Pinpoint the cell where the given text exists, returning its (x, y) midpoint coordinate. 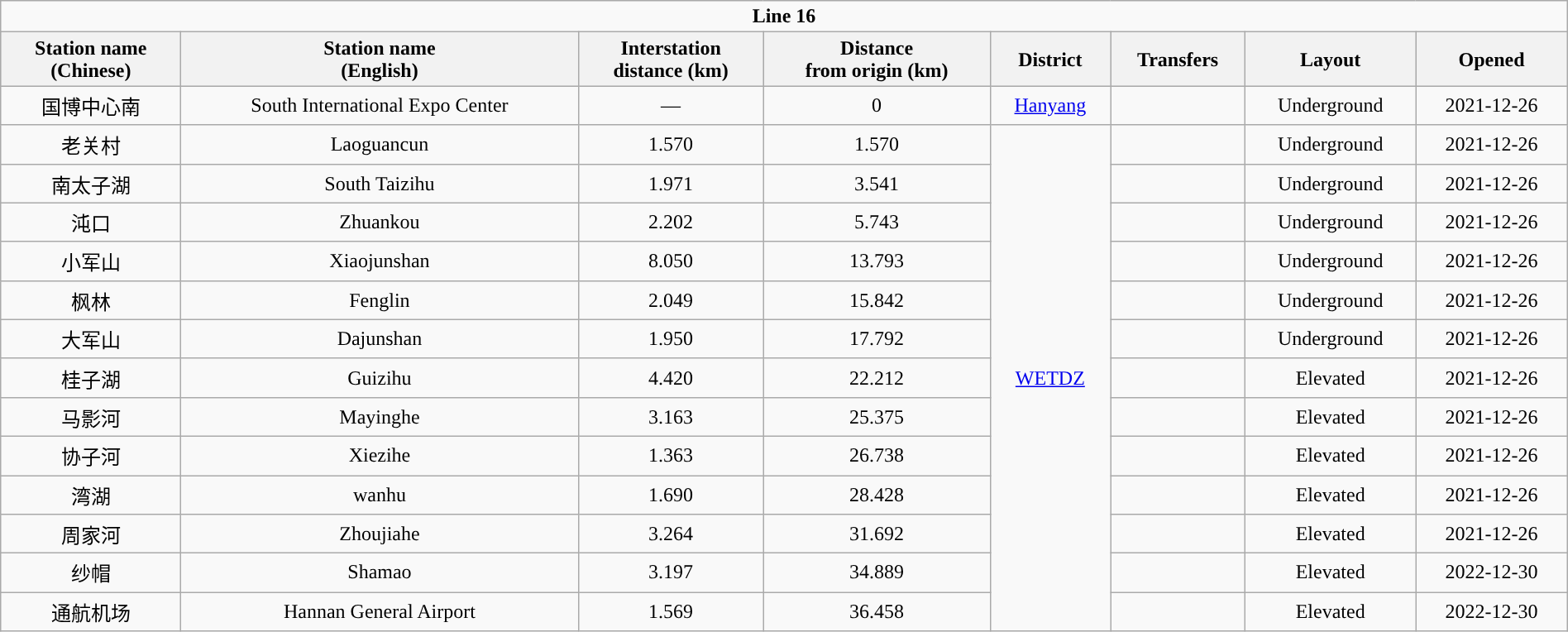
2.202 (671, 222)
3.163 (671, 417)
南太子湖 (91, 184)
36.458 (877, 612)
wanhu (380, 495)
34.889 (877, 572)
South International Expo Center (380, 106)
3.264 (671, 534)
通航机场 (91, 612)
Hannan General Airport (380, 612)
2.049 (671, 299)
22.212 (877, 377)
25.375 (877, 417)
大军山 (91, 339)
沌口 (91, 222)
— (671, 106)
1.950 (671, 339)
小军山 (91, 261)
Hanyang (1050, 106)
17.792 (877, 339)
8.050 (671, 261)
Guizihu (380, 377)
Line 16 (784, 17)
13.793 (877, 261)
Mayinghe (380, 417)
马影河 (91, 417)
4.420 (671, 377)
3.541 (877, 184)
3.197 (671, 572)
Station name(Chinese) (91, 60)
WETDZ (1050, 378)
Xiezihe (380, 455)
15.842 (877, 299)
District (1050, 60)
26.738 (877, 455)
Station name(English) (380, 60)
纱帽 (91, 572)
1.690 (671, 495)
Zhoujiahe (380, 534)
桂子湖 (91, 377)
Distancefrom origin (km) (877, 60)
Interstationdistance (km) (671, 60)
老关村 (91, 144)
Shamao (380, 572)
0 (877, 106)
Layout (1330, 60)
1.569 (671, 612)
1.363 (671, 455)
5.743 (877, 222)
Laoguancun (380, 144)
枫林 (91, 299)
Dajunshan (380, 339)
South Taizihu (380, 184)
协子河 (91, 455)
31.692 (877, 534)
Transfers (1178, 60)
Fenglin (380, 299)
Xiaojunshan (380, 261)
湾湖 (91, 495)
1.971 (671, 184)
周家河 (91, 534)
28.428 (877, 495)
Opened (1492, 60)
国博中心南 (91, 106)
Zhuankou (380, 222)
